Extract the [x, y] coordinate from the center of the cell holding the provided text.  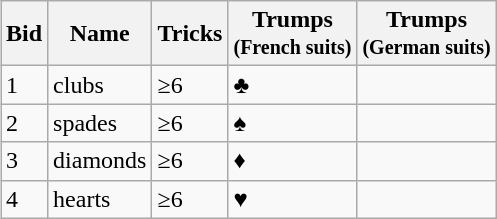
3 [24, 161]
Trumps(French suits) [292, 34]
♦ [292, 161]
Bid [24, 34]
spades [100, 123]
♣ [292, 85]
2 [24, 123]
clubs [100, 85]
♥ [292, 199]
hearts [100, 199]
Name [100, 34]
4 [24, 199]
diamonds [100, 161]
1 [24, 85]
♠ [292, 123]
Tricks [190, 34]
Trumps(German suits) [426, 34]
